Find where the given text appears and provide that cell's center as [X, Y] coordinate. 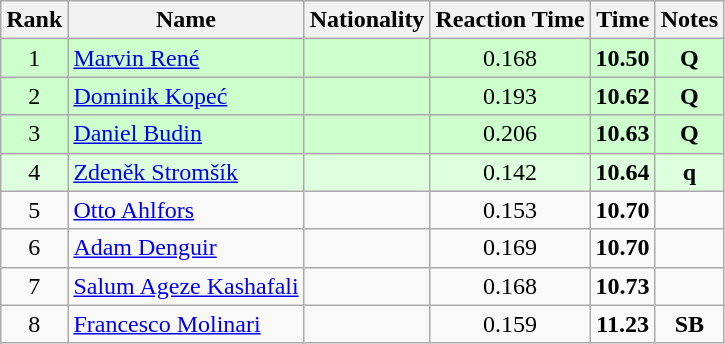
4 [34, 172]
Zdeněk Stromšík [186, 172]
Rank [34, 20]
0.153 [510, 210]
0.142 [510, 172]
Daniel Budin [186, 134]
3 [34, 134]
6 [34, 248]
10.64 [622, 172]
2 [34, 96]
5 [34, 210]
10.63 [622, 134]
Francesco Molinari [186, 324]
Otto Ahlfors [186, 210]
Nationality [367, 20]
0.193 [510, 96]
Name [186, 20]
Marvin René [186, 58]
SB [689, 324]
q [689, 172]
8 [34, 324]
1 [34, 58]
Salum Ageze Kashafali [186, 286]
7 [34, 286]
0.206 [510, 134]
Adam Denguir [186, 248]
Time [622, 20]
10.73 [622, 286]
0.159 [510, 324]
Notes [689, 20]
0.169 [510, 248]
10.50 [622, 58]
11.23 [622, 324]
Dominik Kopeć [186, 96]
10.62 [622, 96]
Reaction Time [510, 20]
